Locate the cell with the specified text and output its (X, Y) center coordinate. 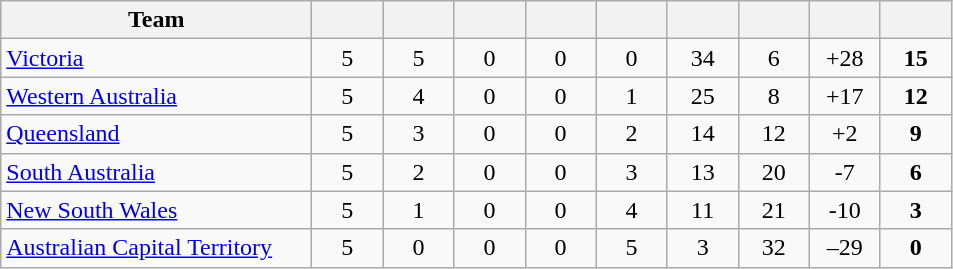
–29 (844, 248)
34 (702, 58)
Queensland (156, 134)
-7 (844, 172)
8 (774, 96)
13 (702, 172)
32 (774, 248)
15 (916, 58)
20 (774, 172)
Victoria (156, 58)
14 (702, 134)
+17 (844, 96)
Team (156, 20)
+2 (844, 134)
South Australia (156, 172)
Western Australia (156, 96)
New South Wales (156, 210)
Australian Capital Territory (156, 248)
11 (702, 210)
9 (916, 134)
21 (774, 210)
-10 (844, 210)
+28 (844, 58)
25 (702, 96)
